Determine the [x, y] coordinate at the center of the cell enclosing the given text.  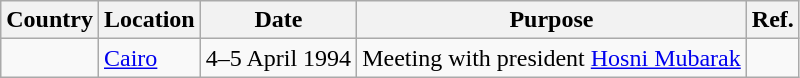
Date [278, 20]
Purpose [552, 20]
4–5 April 1994 [278, 58]
Country [50, 20]
Meeting with president Hosni Mubarak [552, 58]
Location [149, 20]
Cairo [149, 58]
Ref. [772, 20]
